Output the (x, y) coordinate of the center of the cell containing the given text.  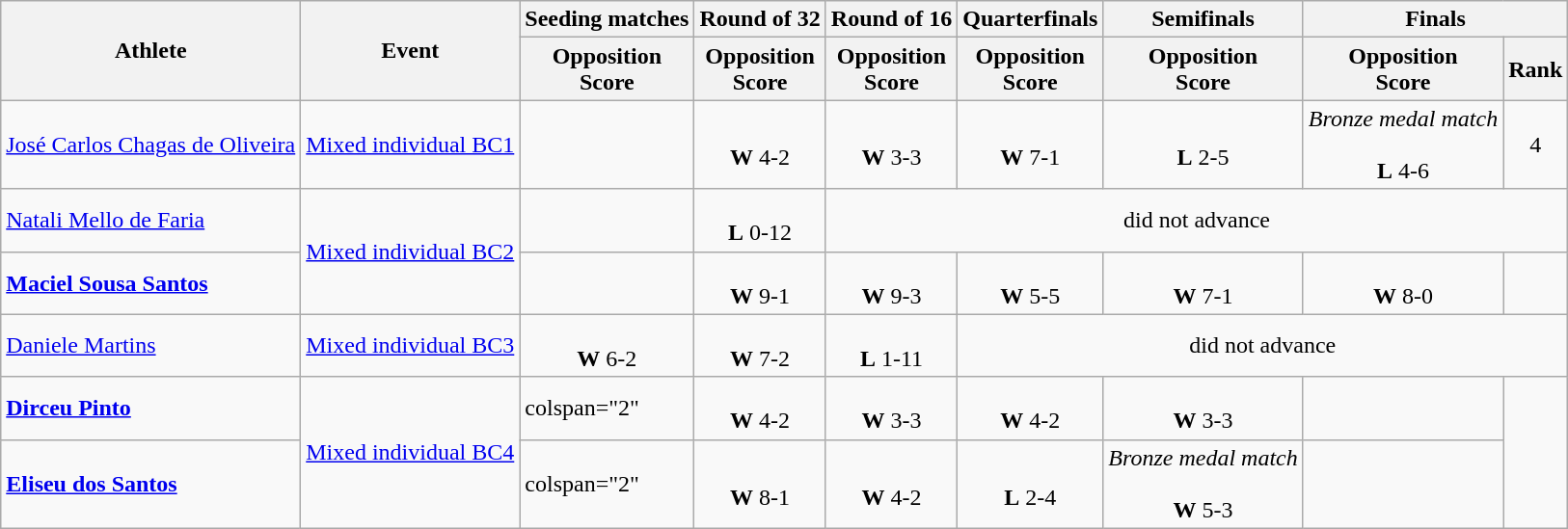
Round of 32 (760, 19)
L 0-12 (760, 220)
Seeding matches (608, 19)
José Carlos Chagas de Oliveira (150, 145)
L 2-5 (1203, 145)
Mixed individual BC3 (411, 345)
4 (1535, 145)
Finals (1435, 19)
W 9-3 (891, 283)
W 9-1 (760, 283)
L 2-4 (1030, 484)
Round of 16 (891, 19)
Eliseu dos Santos (150, 484)
W 5-5 (1030, 283)
Bronze medal matchL 4-6 (1402, 145)
W 6-2 (608, 345)
Dirceu Pinto (150, 409)
Natali Mello de Faria (150, 220)
Athlete (150, 50)
Quarterfinals (1030, 19)
W 8-1 (760, 484)
Mixed individual BC1 (411, 145)
Rank (1535, 69)
W 8-0 (1402, 283)
L 1-11 (891, 345)
Mixed individual BC4 (411, 453)
Semifinals (1203, 19)
Mixed individual BC2 (411, 251)
Bronze medal matchW 5-3 (1203, 484)
Daniele Martins (150, 345)
W 7-2 (760, 345)
Maciel Sousa Santos (150, 283)
Event (411, 50)
